Detect which cell encompasses the target text, then output its [X, Y] center coordinate. 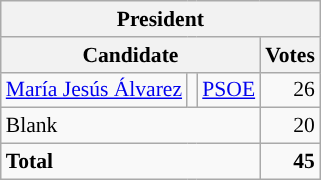
Candidate [130, 55]
26 [290, 90]
45 [290, 162]
PSOE [228, 90]
Blank [130, 126]
President [160, 19]
María Jesús Álvarez [94, 90]
Total [130, 162]
20 [290, 126]
Votes [290, 55]
